Pinpoint the cell where the given text exists, returning its [x, y] midpoint coordinate. 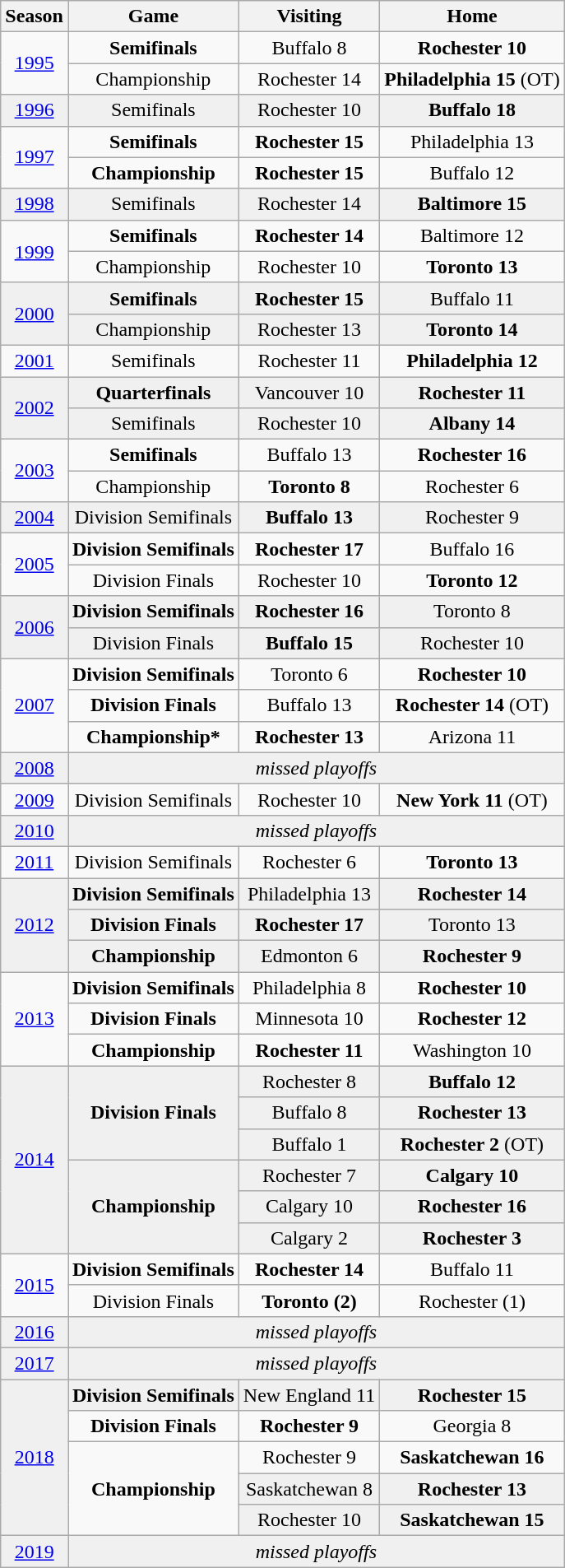
2008 [35, 768]
Arizona 11 [472, 737]
Toronto (2) [309, 1300]
2005 [35, 565]
Albany 14 [472, 424]
2019 [35, 1552]
Philadelphia 8 [309, 988]
2009 [35, 799]
Saskatchewan 16 [472, 1458]
2006 [35, 627]
Rochester 3 [472, 1238]
2010 [35, 831]
Washington 10 [472, 1050]
Edmonton 6 [309, 956]
2000 [35, 314]
2016 [35, 1332]
2011 [35, 862]
2012 [35, 924]
2004 [35, 518]
1995 [35, 63]
Toronto 12 [472, 580]
Buffalo 1 [309, 1144]
Minnesota 10 [309, 1019]
1997 [35, 157]
Saskatchewan 8 [309, 1489]
1998 [35, 204]
Philadelphia 15 (OT) [472, 79]
Buffalo 16 [472, 549]
2003 [35, 471]
2002 [35, 408]
Home [472, 16]
Georgia 8 [472, 1426]
Championship* [153, 737]
Baltimore 12 [472, 235]
Quarterfinals [153, 393]
Rochester 12 [472, 1019]
Season [35, 16]
Baltimore 15 [472, 204]
New England 11 [309, 1395]
New York 11 (OT) [472, 799]
2007 [35, 705]
Visiting [309, 16]
Rochester 14 (OT) [472, 705]
2015 [35, 1285]
Buffalo 15 [309, 643]
2013 [35, 1019]
1996 [35, 110]
2001 [35, 361]
Toronto 14 [472, 329]
2018 [35, 1458]
Philadelphia 12 [472, 361]
Game [153, 16]
Buffalo 18 [472, 110]
Rochester (1) [472, 1300]
Rochester 2 (OT) [472, 1144]
Toronto 6 [309, 674]
Vancouver 10 [309, 393]
2014 [35, 1160]
Rochester 8 [309, 1082]
Calgary 2 [309, 1238]
Rochester 7 [309, 1175]
2017 [35, 1363]
1999 [35, 251]
Saskatchewan 15 [472, 1520]
